For the text-containing cell, return its midpoint in [X, Y] coordinate format. 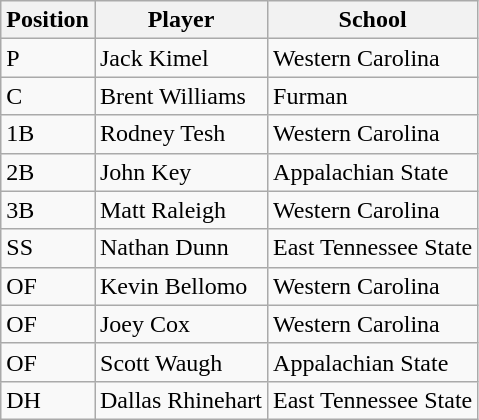
Scott Waugh [180, 362]
School [373, 20]
SS [48, 248]
Furman [373, 96]
1B [48, 134]
Nathan Dunn [180, 248]
P [48, 58]
Matt Raleigh [180, 210]
Joey Cox [180, 324]
Brent Williams [180, 96]
Dallas Rhinehart [180, 400]
DH [48, 400]
C [48, 96]
Position [48, 20]
Rodney Tesh [180, 134]
Kevin Bellomo [180, 286]
3B [48, 210]
Player [180, 20]
John Key [180, 172]
Jack Kimel [180, 58]
2B [48, 172]
